Provide the [X, Y] coordinate of the cell's center where the given text is located.  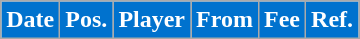
Pos. [86, 20]
Ref. [332, 20]
Player [152, 20]
Date [30, 20]
Fee [282, 20]
From [225, 20]
